Scan for the cell matching the given text and deliver its (x, y) coordinate at center. 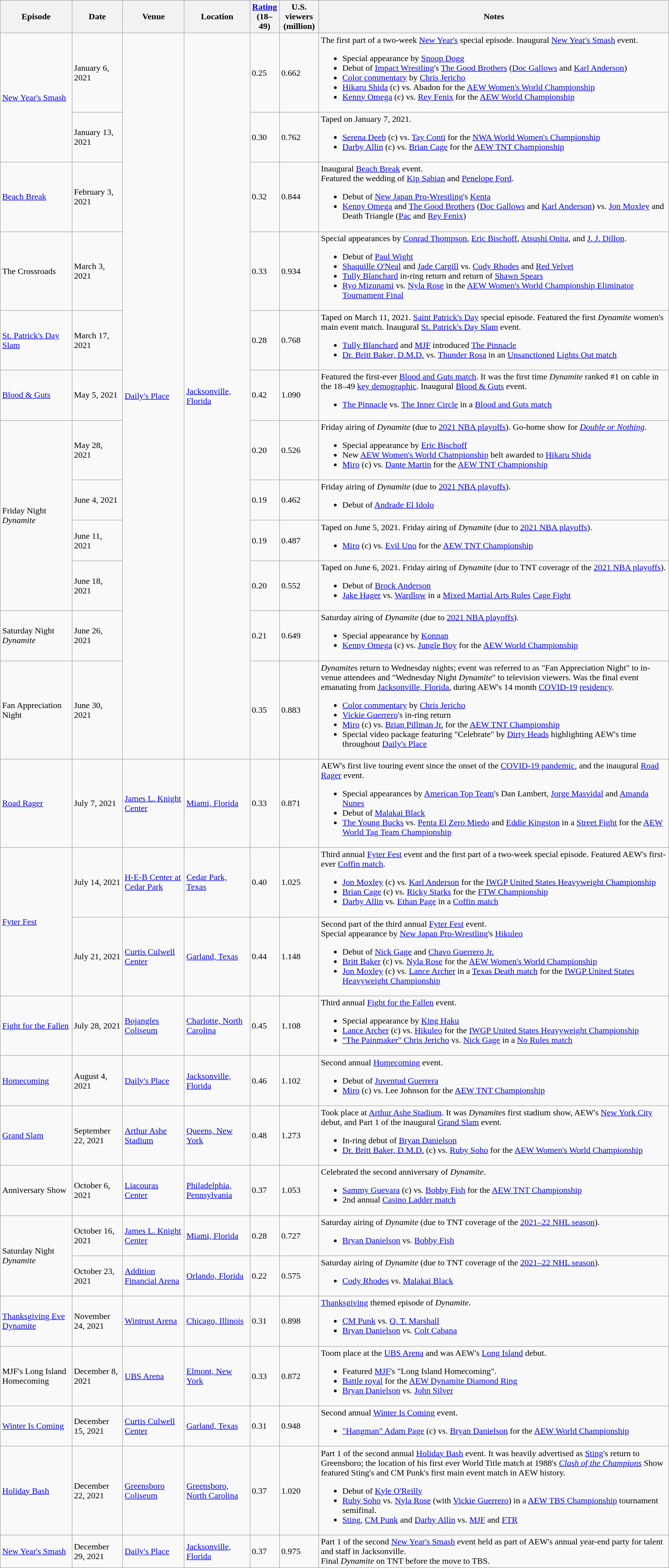
0.22 (264, 1276)
Charlotte, North Carolina (217, 1026)
0.25 (264, 73)
U.S. viewers(million) (299, 17)
Anniversary Show (36, 1190)
Liacouras Center (154, 1190)
Philadelphia, Pennsylvania (217, 1190)
Holiday Bash (36, 1490)
Location (217, 17)
UBS Arena (154, 1376)
Thanksgiving themed episode of Dynamite.CM Punk vs. Q. T. MarshallBryan Danielson vs. Colt Cabana (494, 1321)
Friday airing of Dynamite (due to 2021 NBA playoffs).Debut of Andrade El Idolo (494, 500)
Orlando, Florida (217, 1276)
0.871 (299, 803)
Road Rager (36, 803)
Greensboro Coliseum (154, 1490)
0.575 (299, 1276)
1.108 (299, 1026)
Grand Slam (36, 1135)
1.148 (299, 957)
Chicago, Illinois (217, 1321)
0.948 (299, 1426)
Celebrated the second anniversary of Dynamite.Sammy Guevara (c) vs. Bobby Fish for the AEW TNT Championship2nd annual Casino Ladder match (494, 1190)
0.727 (299, 1235)
Notes (494, 17)
November 24, 2021 (97, 1321)
0.44 (264, 957)
0.975 (299, 1551)
Cedar Park, Texas (217, 882)
Second annual Winter Is Coming event."Hangman" Adam Page (c) vs. Bryan Danielson for the AEW World Championship (494, 1426)
Greensboro, North Carolina (217, 1490)
0.898 (299, 1321)
August 4, 2021 (97, 1081)
May 28, 2021 (97, 450)
October 23, 2021 (97, 1276)
0.45 (264, 1026)
June 18, 2021 (97, 586)
1.025 (299, 882)
December 15, 2021 (97, 1426)
0.21 (264, 636)
Friday Night Dynamite (36, 515)
Thanksgiving Eve Dynamite (36, 1321)
Saturday airing of Dynamite (due to TNT coverage of the 2021–22 NHL season).Bryan Danielson vs. Bobby Fish (494, 1235)
0.40 (264, 882)
July 14, 2021 (97, 882)
June 26, 2021 (97, 636)
December 29, 2021 (97, 1551)
July 21, 2021 (97, 957)
0.552 (299, 586)
June 4, 2021 (97, 500)
0.844 (299, 197)
February 3, 2021 (97, 197)
0.42 (264, 395)
March 17, 2021 (97, 340)
January 13, 2021 (97, 137)
Blood & Guts (36, 395)
Taped on June 5, 2021. Friday airing of Dynamite (due to 2021 NBA playoffs).Miro (c) vs. Evil Uno for the AEW TNT Championship (494, 540)
July 7, 2021 (97, 803)
1.102 (299, 1081)
St. Patrick's Day Slam (36, 340)
1.090 (299, 395)
Queens, New York (217, 1135)
0.662 (299, 73)
0.649 (299, 636)
Saturday airing of Dynamite (due to TNT coverage of the 2021–22 NHL season).Cody Rhodes vs. Malakai Black (494, 1276)
Fight for the Fallen (36, 1026)
0.48 (264, 1135)
December 22, 2021 (97, 1490)
0.46 (264, 1081)
1.273 (299, 1135)
Homecoming (36, 1081)
0.934 (299, 271)
Episode (36, 17)
June 11, 2021 (97, 540)
May 5, 2021 (97, 395)
June 30, 2021 (97, 710)
Venue (154, 17)
Arthur Ashe Stadium (154, 1135)
October 6, 2021 (97, 1190)
Date (97, 17)
July 28, 2021 (97, 1026)
0.768 (299, 340)
March 3, 2021 (97, 271)
0.487 (299, 540)
0.462 (299, 500)
September 22, 2021 (97, 1135)
Beach Break (36, 197)
1.053 (299, 1190)
Saturday airing of Dynamite (due to 2021 NBA playoffs).Special appearance by KonnanKenny Omega (c) vs. Jungle Boy for the AEW World Championship (494, 636)
Second annual Homecoming event.Debut of Juventud GuerreraMiro (c) vs. Lee Johnson for the AEW TNT Championship (494, 1081)
Addition Financial Arena (154, 1276)
Wintrust Arena (154, 1321)
Rating(18–49) (264, 17)
1.020 (299, 1490)
0.32 (264, 197)
January 6, 2021 (97, 73)
0.526 (299, 450)
Elmont, New York (217, 1376)
MJF's Long Island Homecoming (36, 1376)
0.30 (264, 137)
October 16, 2021 (97, 1235)
December 8, 2021 (97, 1376)
Winter Is Coming (36, 1426)
0.762 (299, 137)
The Crossroads (36, 271)
H-E-B Center at Cedar Park (154, 882)
0.35 (264, 710)
Fan Appreciation Night (36, 710)
0.872 (299, 1376)
0.883 (299, 710)
Fyter Fest (36, 922)
Bojangles Coliseum (154, 1026)
